Return the [X, Y] coordinate for the center point of the cell that contains the specified text.  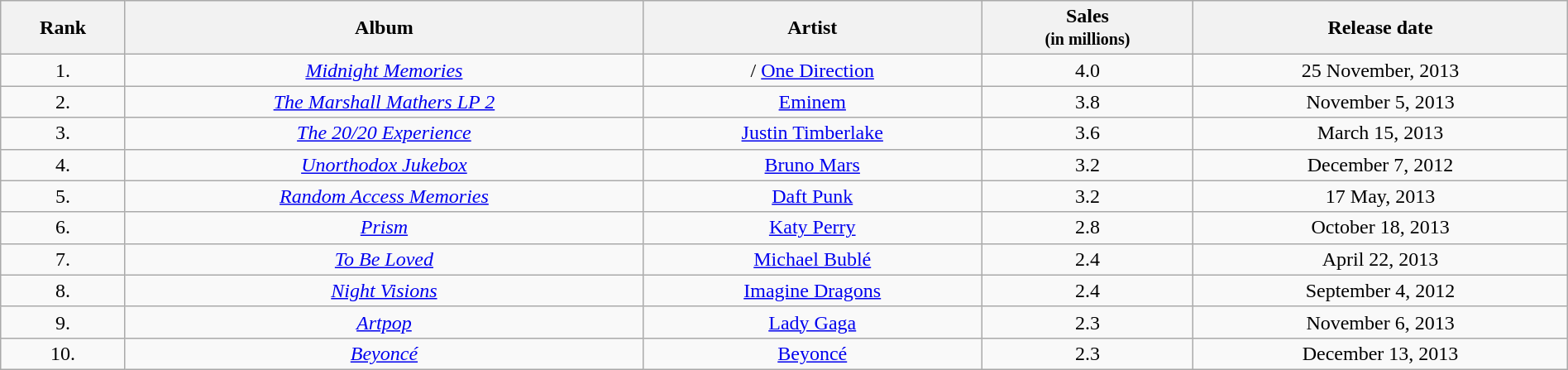
Bruno Mars [812, 165]
Prism [384, 228]
2. [63, 102]
7. [63, 259]
Justin Timberlake [812, 133]
Lady Gaga [812, 322]
October 18, 2013 [1380, 228]
Unorthodox Jukebox [384, 165]
3.8 [1088, 102]
8. [63, 291]
Rank [63, 28]
Katy Perry [812, 228]
November 5, 2013 [1380, 102]
To Be Loved [384, 259]
6. [63, 228]
Artpop [384, 322]
April 22, 2013 [1380, 259]
The 20/20 Experience [384, 133]
Artist [812, 28]
Album [384, 28]
December 13, 2013 [1380, 353]
Midnight Memories [384, 70]
2.8 [1088, 228]
September 4, 2012 [1380, 291]
/ One Direction [812, 70]
Sales (in millions) [1088, 28]
Random Access Memories [384, 196]
The Marshall Mathers LP 2 [384, 102]
4. [63, 165]
Eminem [812, 102]
December 7, 2012 [1380, 165]
Release date [1380, 28]
Daft Punk [812, 196]
Night Visions [384, 291]
5. [63, 196]
3. [63, 133]
17 May, 2013 [1380, 196]
25 November, 2013 [1380, 70]
March 15, 2013 [1380, 133]
9. [63, 322]
1. [63, 70]
4.0 [1088, 70]
10. [63, 353]
November 6, 2013 [1380, 322]
Imagine Dragons [812, 291]
3.6 [1088, 133]
Michael Bublé [812, 259]
